Provide the [x, y] coordinate of the cell's center where the given text is located.  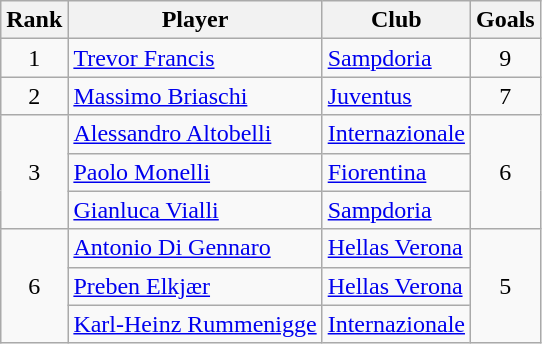
Preben Elkjær [195, 286]
Rank [34, 20]
Trevor Francis [195, 58]
Massimo Briaschi [195, 96]
Goals [505, 20]
9 [505, 58]
5 [505, 286]
Fiorentina [396, 172]
Gianluca Vialli [195, 210]
Juventus [396, 96]
3 [34, 172]
Karl-Heinz Rummenigge [195, 324]
1 [34, 58]
Paolo Monelli [195, 172]
Antonio Di Gennaro [195, 248]
7 [505, 96]
2 [34, 96]
Player [195, 20]
Alessandro Altobelli [195, 134]
Club [396, 20]
